Detect which cell encompasses the target text, then output its [x, y] center coordinate. 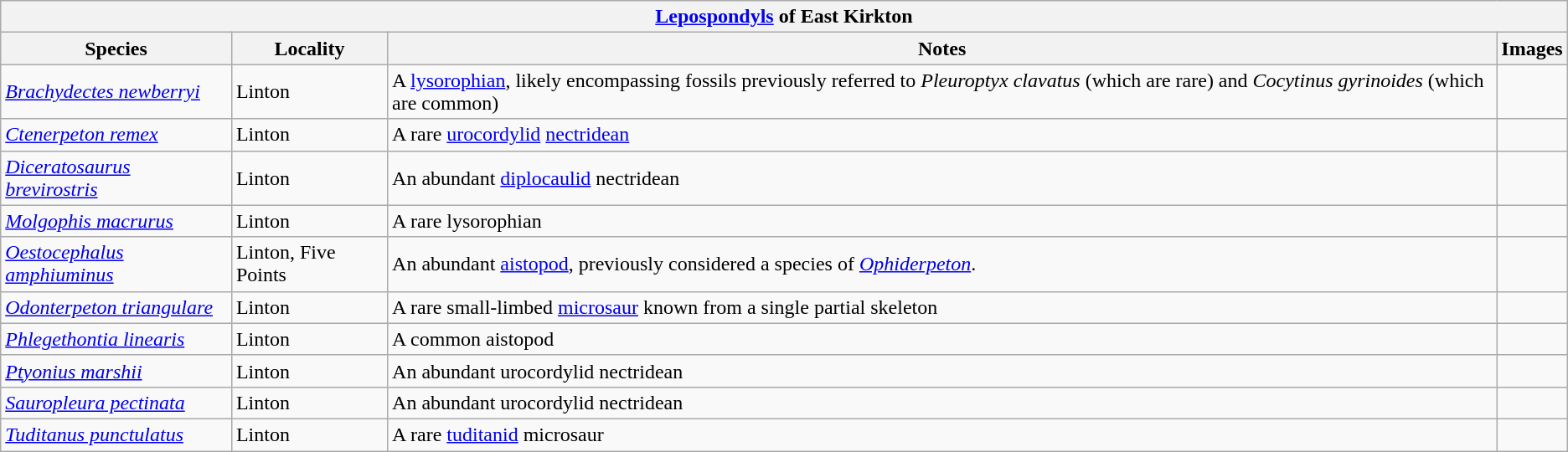
Sauropleura pectinata [116, 403]
Brachydectes newberryi [116, 92]
A common aistopod [942, 339]
Lepospondyls of East Kirkton [784, 17]
Locality [309, 49]
Molgophis macrurus [116, 221]
A lysorophian, likely encompassing fossils previously referred to Pleuroptyx clavatus (which are rare) and Cocytinus gyrinoides (which are common) [942, 92]
Phlegethontia linearis [116, 339]
A rare lysorophian [942, 221]
Tuditanus punctulatus [116, 434]
Images [1532, 49]
Linton, Five Points [309, 265]
A rare urocordylid nectridean [942, 135]
Notes [942, 49]
An abundant diplocaulid nectridean [942, 177]
Ctenerpeton remex [116, 135]
Odonterpeton triangulare [116, 307]
An abundant aistopod, previously considered a species of Ophiderpeton. [942, 265]
Ptyonius marshii [116, 371]
Species [116, 49]
A rare small-limbed microsaur known from a single partial skeleton [942, 307]
Diceratosaurus brevirostris [116, 177]
Oestocephalus amphiuminus [116, 265]
A rare tuditanid microsaur [942, 434]
